Locate the cell with the specified text and output its [X, Y] center coordinate. 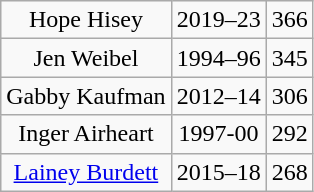
345 [290, 58]
1994–96 [218, 58]
366 [290, 20]
Lainey Burdett [86, 172]
1997-00 [218, 134]
2012–14 [218, 96]
268 [290, 172]
Jen Weibel [86, 58]
Inger Airheart [86, 134]
2019–23 [218, 20]
306 [290, 96]
Hope Hisey [86, 20]
2015–18 [218, 172]
Gabby Kaufman [86, 96]
292 [290, 134]
